From the cell containing the given text, extract its center point as (x, y) coordinate. 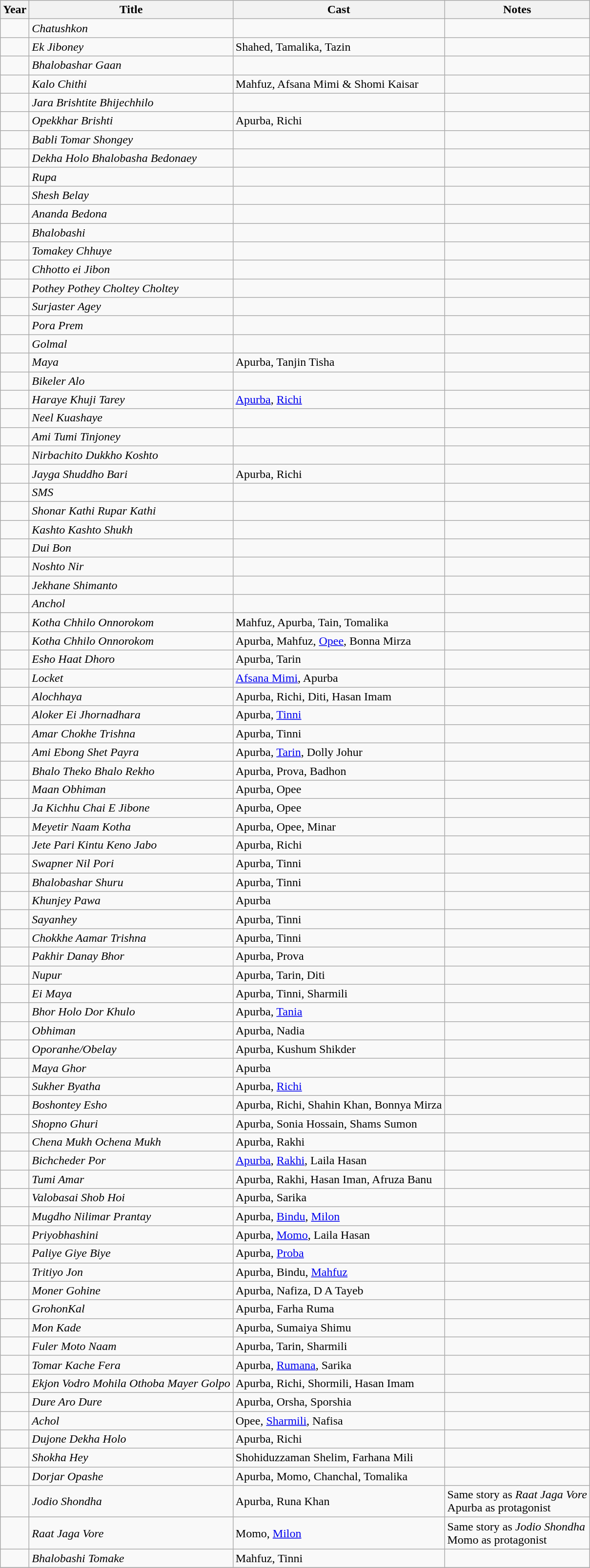
Maya Ghor (131, 1068)
Dujone Dekha Holo (131, 1439)
Bhalobashar Gaan (131, 65)
Golmal (131, 344)
Apurba, Richi, Diti, Hasan Imam (339, 696)
Esho Haat Dhoro (131, 659)
Tritiyo Jon (131, 1272)
Bhalobashi (131, 233)
Cast (339, 10)
Shonar Kathi Rupar Kathi (131, 511)
Locket (131, 678)
Apurba, Nadia (339, 1031)
Kalo Chithi (131, 84)
Chhotto ei Jibon (131, 270)
Oporanhe/Obelay (131, 1049)
Bichcheder Por (131, 1161)
Apurba, Bindu, Mahfuz (339, 1272)
Alochhaya (131, 696)
Shohiduzzaman Shelim, Farhana Mili (339, 1458)
Swapner Nil Pori (131, 864)
Haraye Khuji Tarey (131, 399)
Tumi Amar (131, 1179)
Mon Kade (131, 1328)
Same story as Jodio Shondha Momo as protagonist (517, 1533)
Apurba, Rakhi, Laila Hasan (339, 1161)
Opee, Sharmili, Nafisa (339, 1421)
Apurba, Runa Khan (339, 1501)
Mahfuz, Apurba, Tain, Tomalika (339, 622)
Obhiman (131, 1031)
Apurba, Tania (339, 1012)
Jayga Shuddho Bari (131, 474)
Apurba, Tinni, Sharmili (339, 993)
Mahfuz, Afsana Mimi & Shomi Kaisar (339, 84)
Mahfuz, Tinni (339, 1558)
Apurba, Momo, Chanchal, Tomalika (339, 1476)
Apurba, Kushum Shikder (339, 1049)
Maan Obhiman (131, 789)
Ami Tumi Tinjoney (131, 437)
Nirbachito Dukkho Koshto (131, 455)
Dui Bon (131, 548)
Apurba, Orsha, Sporshia (339, 1402)
Kashto Kashto Shukh (131, 529)
Jodio Shondha (131, 1501)
Pothey Pothey Choltey Choltey (131, 288)
Meyetir Naam Kotha (131, 827)
Shopno Ghuri (131, 1123)
Apurba, Richi, Shormili, Hasan Imam (339, 1383)
Title (131, 10)
Anchol (131, 604)
Apurba, Tarin, Sharmili (339, 1346)
Shesh Belay (131, 195)
Apurba, Sumaiya Shimu (339, 1328)
Ami Ebong Shet Payra (131, 752)
Dorjar Opashe (131, 1476)
Same story as Raat Jaga Vore Apurba as protagonist (517, 1501)
Mugdho Nilimar Prantay (131, 1216)
Priyobhashini (131, 1235)
Babli Tomar Shongey (131, 139)
Dure Aro Dure (131, 1402)
Apurba, Prova, Badhon (339, 771)
Tomakey Chhuye (131, 251)
Bhalobashar Shuru (131, 882)
Ek Jiboney (131, 47)
Ja Kichhu Chai E Jibone (131, 808)
Apurba, Sonia Hossain, Shams Sumon (339, 1123)
Sukher Byatha (131, 1086)
Apurba, Mahfuz, Opee, Bonna Mirza (339, 641)
Jete Pari Kintu Keno Jabo (131, 845)
Apurba, Prova (339, 956)
Apurba, Proba (339, 1253)
Valobasai Shob Hoi (131, 1198)
Nupur (131, 975)
Neel Kuashaye (131, 418)
Fuler Moto Naam (131, 1346)
Apurba, Richi, Shahin Khan, Bonnya Mirza (339, 1105)
Bikeler Alo (131, 381)
Bhor Holo Dor Khulo (131, 1012)
Year (15, 10)
Apurba, Farha Ruma (339, 1309)
Raat Jaga Vore (131, 1533)
Noshto Nir (131, 567)
Khunjey Pawa (131, 901)
Maya (131, 362)
Apurba, Tarin, Diti (339, 975)
Sayanhey (131, 919)
Boshontey Esho (131, 1105)
Apurba, Tarin, Dolly Johur (339, 752)
Apurba, Rakhi, Hasan Iman, Afruza Banu (339, 1179)
Surjaster Agey (131, 307)
Achol (131, 1421)
Aloker Ei Jhornadhara (131, 715)
Apurba, Rakhi (339, 1142)
Bhalobashi Tomake (131, 1558)
Pora Prem (131, 325)
Apurba, Tanjin Tisha (339, 362)
SMS (131, 492)
Apurba, Sarika (339, 1198)
Amar Chokhe Trishna (131, 734)
Tomar Kache Fera (131, 1365)
GrohonKal (131, 1309)
Afsana Mimi, Apurba (339, 678)
Apurba, Opee, Minar (339, 827)
Paliye Giye Biye (131, 1253)
Apurba, Nafiza, D A Tayeb (339, 1290)
Shokha Hey (131, 1458)
Apurba, Bindu, Milon (339, 1216)
Apurba, Tarin (339, 659)
Apurba, Rumana, Sarika (339, 1365)
Bhalo Theko Bhalo Rekho (131, 771)
Rupa (131, 177)
Opekkhar Brishti (131, 121)
Chatushkon (131, 28)
Moner Gohine (131, 1290)
Dekha Holo Bhalobasha Bedonaey (131, 158)
Jekhane Shimanto (131, 585)
Chena Mukh Ochena Mukh (131, 1142)
Ei Maya (131, 993)
Jara Brishtite Bhijechhilo (131, 102)
Momo, Milon (339, 1533)
Ananda Bedona (131, 214)
Apurba, Momo, Laila Hasan (339, 1235)
Shahed, Tamalika, Tazin (339, 47)
Notes (517, 10)
Pakhir Danay Bhor (131, 956)
Ekjon Vodro Mohila Othoba Mayer Golpo (131, 1383)
Chokkhe Aamar Trishna (131, 938)
